From the cell containing the given text, extract its center point as [X, Y] coordinate. 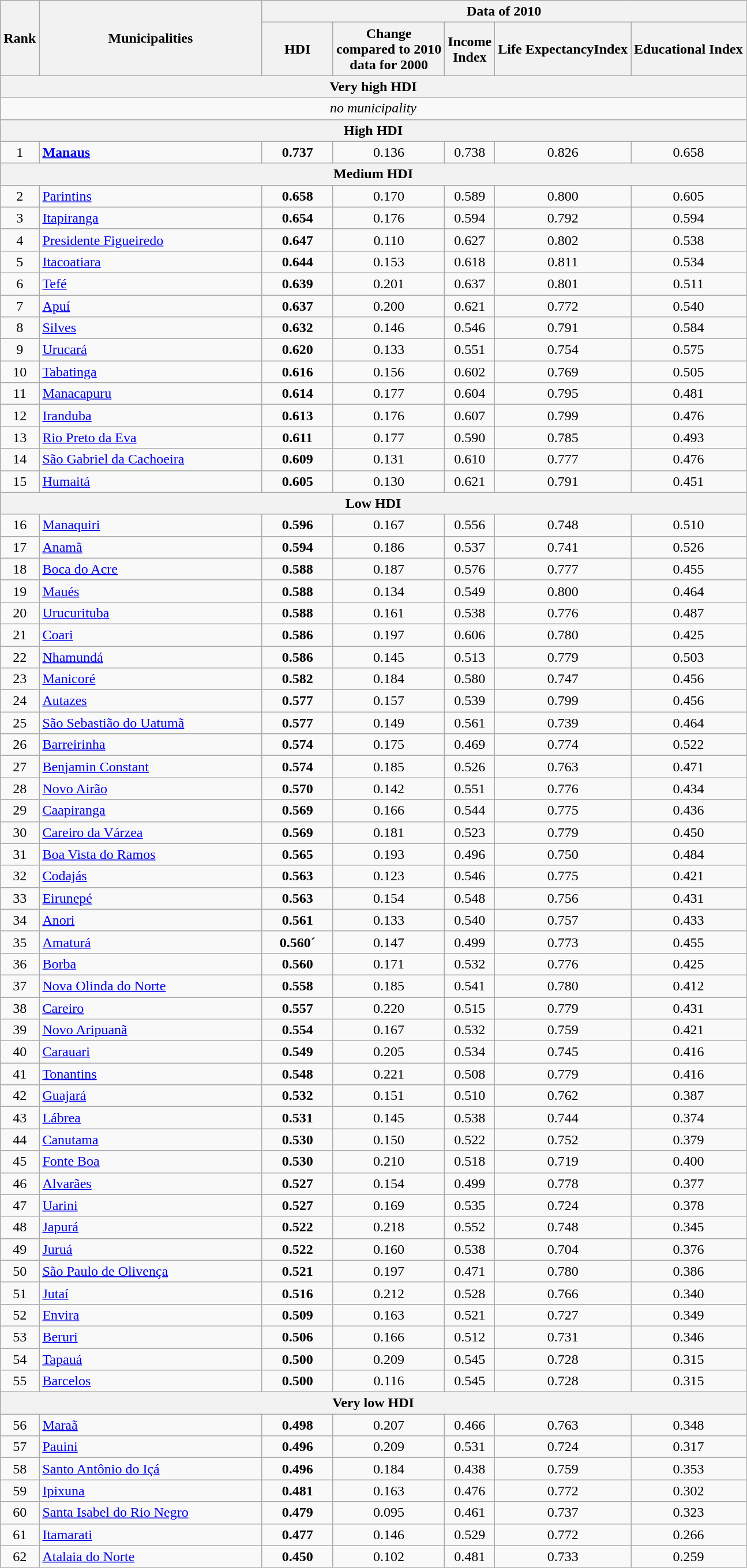
0.616 [298, 372]
24 [20, 701]
Jutaí [151, 1293]
23 [20, 679]
55 [20, 1381]
0.150 [389, 1140]
Manaquiri [151, 525]
0.345 [689, 1227]
Itamarati [151, 1535]
58 [20, 1469]
Barcelos [151, 1381]
0.596 [298, 525]
12 [20, 416]
0.210 [389, 1162]
Manaus [151, 152]
28 [20, 789]
0.609 [298, 459]
0.134 [389, 591]
33 [20, 898]
0.741 [563, 547]
0.221 [389, 1074]
Japurá [151, 1227]
0.745 [563, 1052]
0.558 [298, 986]
0.259 [689, 1556]
14 [20, 459]
0.560´ [298, 942]
Guajará [151, 1096]
Apuí [151, 306]
0.412 [689, 986]
0.461 [470, 1513]
0.744 [563, 1118]
Nova Olinda do Norte [151, 986]
40 [20, 1052]
13 [20, 438]
Itacoatiara [151, 262]
0.529 [470, 1535]
High HDI [374, 130]
26 [20, 745]
0.218 [389, 1227]
44 [20, 1140]
São Gabriel da Cachoeira [151, 459]
0.400 [689, 1162]
0.513 [470, 657]
51 [20, 1293]
0.570 [298, 789]
10 [20, 372]
Pauini [151, 1447]
Nhamundá [151, 657]
0.719 [563, 1162]
0.632 [298, 328]
0.752 [563, 1140]
Humaitá [151, 481]
Santo Antônio do Içá [151, 1469]
Silves [151, 328]
Coari [151, 635]
27 [20, 767]
0.620 [298, 350]
0.346 [689, 1337]
Medium HDI [374, 174]
0.511 [689, 284]
15 [20, 481]
0.142 [389, 789]
0.604 [470, 394]
Novo Airão [151, 789]
0.508 [470, 1074]
35 [20, 942]
0.515 [470, 1008]
2 [20, 196]
17 [20, 547]
0.200 [389, 306]
Ipixuna [151, 1491]
Life ExpectancyIndex [563, 49]
IncomeIndex [470, 49]
Maraã [151, 1425]
0.186 [389, 547]
Manacapuru [151, 394]
0.766 [563, 1293]
Data of 2010 [504, 12]
Envira [151, 1315]
0.451 [689, 481]
0.762 [563, 1096]
0.757 [563, 920]
0.487 [689, 613]
0.136 [389, 152]
0.149 [389, 723]
0.778 [563, 1183]
Urucurituba [151, 613]
48 [20, 1227]
18 [20, 569]
20 [20, 613]
Uarini [151, 1205]
38 [20, 1008]
0.826 [563, 152]
0.477 [298, 1535]
0.647 [298, 240]
0.560 [298, 964]
São Paulo de Olivença [151, 1271]
0.582 [298, 679]
0.509 [298, 1315]
0.754 [563, 350]
Careiro [151, 1008]
43 [20, 1118]
Canutama [151, 1140]
Manicoré [151, 679]
0.738 [470, 152]
0.539 [470, 701]
39 [20, 1030]
Eirunepé [151, 898]
Tabatinga [151, 372]
6 [20, 284]
Benjamin Constant [151, 767]
0.512 [470, 1337]
0.102 [389, 1556]
0.505 [689, 372]
0.639 [298, 284]
54 [20, 1359]
56 [20, 1425]
Itapiranga [151, 218]
0.323 [689, 1513]
0.181 [389, 832]
50 [20, 1271]
19 [20, 591]
0.747 [563, 679]
0.618 [470, 262]
0.544 [470, 811]
Very high HDI [374, 86]
0.589 [470, 196]
0.169 [389, 1205]
Parintins [151, 196]
3 [20, 218]
0.317 [689, 1447]
0.654 [298, 218]
0.727 [563, 1315]
0.147 [389, 942]
0.175 [389, 745]
Tonantins [151, 1074]
49 [20, 1249]
0.160 [389, 1249]
0.590 [470, 438]
0.379 [689, 1140]
52 [20, 1315]
0.498 [298, 1425]
0.554 [298, 1030]
0.731 [563, 1337]
0.535 [470, 1205]
0.484 [689, 854]
8 [20, 328]
0.374 [689, 1118]
59 [20, 1491]
0.193 [389, 854]
0.516 [298, 1293]
0.302 [689, 1491]
0.528 [470, 1293]
Borba [151, 964]
Novo Aripuanã [151, 1030]
36 [20, 964]
0.161 [389, 613]
0.518 [470, 1162]
0.627 [470, 240]
0.377 [689, 1183]
Juruá [151, 1249]
42 [20, 1096]
0.575 [689, 350]
0.556 [470, 525]
Rank [20, 38]
0.565 [298, 854]
0.438 [470, 1469]
0.187 [389, 569]
Lábrea [151, 1118]
Rio Preto da Eva [151, 438]
0.156 [389, 372]
Fonte Boa [151, 1162]
0.733 [563, 1556]
0.493 [689, 438]
41 [20, 1074]
Boa Vista do Ramos [151, 854]
Municipalities [151, 38]
62 [20, 1556]
0.349 [689, 1315]
Beruri [151, 1337]
Boca do Acre [151, 569]
0.537 [470, 547]
Anamã [151, 547]
São Sebastião do Uatumã [151, 723]
no municipality [374, 108]
0.386 [689, 1271]
0.557 [298, 1008]
0.756 [563, 898]
32 [20, 876]
0.644 [298, 262]
22 [20, 657]
0.469 [470, 745]
0.378 [689, 1205]
Codajás [151, 876]
0.266 [689, 1535]
0.795 [563, 394]
53 [20, 1337]
0.205 [389, 1052]
0.750 [563, 854]
Carauari [151, 1052]
0.123 [389, 876]
Tefé [151, 284]
0.340 [689, 1293]
9 [20, 350]
0.506 [298, 1337]
21 [20, 635]
0.785 [563, 438]
7 [20, 306]
Low HDI [374, 503]
0.584 [689, 328]
61 [20, 1535]
Maués [151, 591]
HDI [298, 49]
0.157 [389, 701]
34 [20, 920]
0.376 [689, 1249]
0.110 [389, 240]
0.436 [689, 811]
0.607 [470, 416]
47 [20, 1205]
60 [20, 1513]
Careiro da Várzea [151, 832]
0.801 [563, 284]
0.479 [298, 1513]
0.523 [470, 832]
25 [20, 723]
Tapauá [151, 1359]
0.606 [470, 635]
Changecompared to 2010data for 2000 [389, 49]
Autazes [151, 701]
11 [20, 394]
0.353 [689, 1469]
0.466 [470, 1425]
0.171 [389, 964]
0.580 [470, 679]
4 [20, 240]
0.811 [563, 262]
0.503 [689, 657]
31 [20, 854]
57 [20, 1447]
45 [20, 1162]
0.541 [470, 986]
0.095 [389, 1513]
0.611 [298, 438]
29 [20, 811]
46 [20, 1183]
Anori [151, 920]
0.131 [389, 459]
0.739 [563, 723]
Presidente Figueiredo [151, 240]
0.151 [389, 1096]
0.434 [689, 789]
0.613 [298, 416]
0.792 [563, 218]
0.387 [689, 1096]
Caapiranga [151, 811]
0.201 [389, 284]
0.130 [389, 481]
0.773 [563, 942]
Urucará [151, 350]
Barreirinha [151, 745]
0.433 [689, 920]
Santa Isabel do Rio Negro [151, 1513]
37 [20, 986]
Atalaia do Norte [151, 1556]
0.576 [470, 569]
0.602 [470, 372]
0.153 [389, 262]
0.802 [563, 240]
Alvarães [151, 1183]
Iranduba [151, 416]
0.704 [563, 1249]
1 [20, 152]
Amaturá [151, 942]
Very low HDI [374, 1403]
0.610 [470, 459]
16 [20, 525]
0.774 [563, 745]
0.212 [389, 1293]
0.769 [563, 372]
30 [20, 832]
0.348 [689, 1425]
0.220 [389, 1008]
0.207 [389, 1425]
0.170 [389, 196]
Educational Index [689, 49]
5 [20, 262]
0.116 [389, 1381]
0.552 [470, 1227]
0.614 [298, 394]
